Output the [x, y] coordinate of the center of the cell containing the given text.  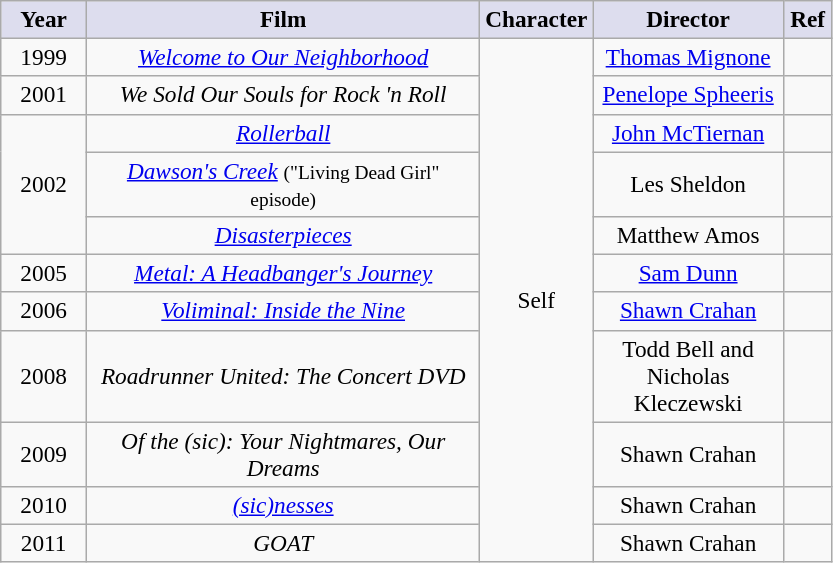
Sam Dunn [688, 273]
Film [284, 20]
Metal: A Headbanger's Journey [284, 273]
2008 [44, 376]
Of the (sic): Your Nightmares, Our Dreams [284, 454]
Welcome to Our Neighborhood [284, 58]
We Sold Our Souls for Rock 'n Roll [284, 95]
Penelope Spheeris [688, 95]
Dawson's Creek ("Living Dead Girl" episode) [284, 184]
Disasterpieces [284, 236]
Rollerball [284, 133]
GOAT [284, 543]
2009 [44, 454]
Self [536, 301]
2005 [44, 273]
John McTiernan [688, 133]
Ref [807, 20]
1999 [44, 58]
Todd Bell and Nicholas Kleczewski [688, 376]
2010 [44, 506]
Voliminal: Inside the Nine [284, 311]
Year [44, 20]
Character [536, 20]
Les Sheldon [688, 184]
(sic)nesses [284, 506]
2006 [44, 311]
Matthew Amos [688, 236]
Thomas Mignone [688, 58]
2002 [44, 184]
2011 [44, 543]
Roadrunner United: The Concert DVD [284, 376]
Director [688, 20]
2001 [44, 95]
